Pinpoint the cell where the given text exists, returning its [x, y] midpoint coordinate. 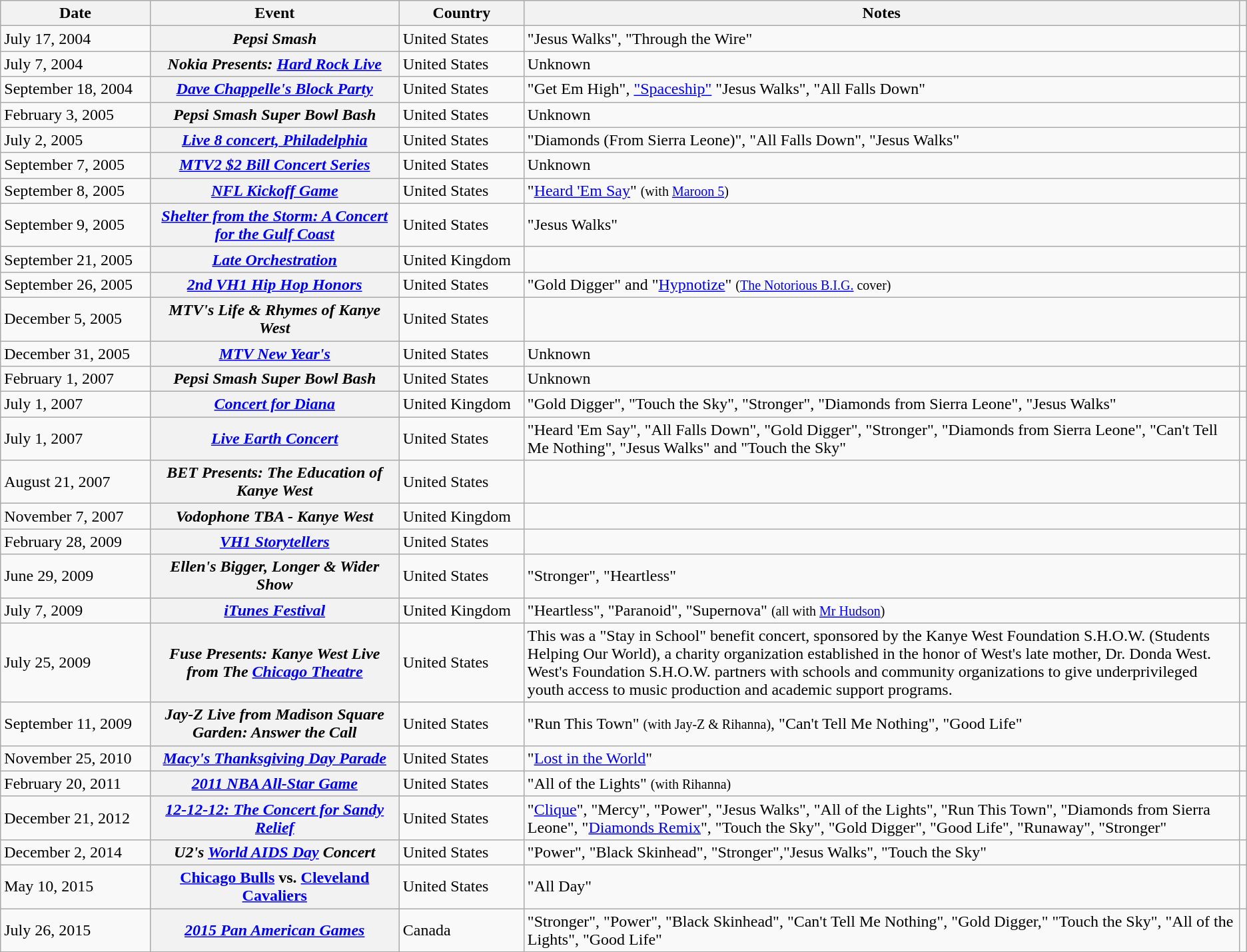
July 2, 2005 [75, 140]
September 26, 2005 [75, 284]
"Gold Digger", "Touch the Sky", "Stronger", "Diamonds from Sierra Leone", "Jesus Walks" [881, 404]
"Power", "Black Skinhead", "Stronger","Jesus Walks", "Touch the Sky" [881, 852]
September 21, 2005 [75, 259]
"All of the Lights" (with Rihanna) [881, 783]
July 7, 2009 [75, 610]
December 21, 2012 [75, 818]
July 26, 2015 [75, 930]
December 5, 2005 [75, 318]
November 7, 2007 [75, 516]
2011 NBA All-Star Game [274, 783]
Concert for Diana [274, 404]
2nd VH1 Hip Hop Honors [274, 284]
September 11, 2009 [75, 723]
February 20, 2011 [75, 783]
"Jesus Walks" [881, 225]
Pepsi Smash [274, 39]
December 2, 2014 [75, 852]
"Stronger", "Heartless" [881, 576]
Dave Chappelle's Block Party [274, 89]
"Get Em High", "Spaceship" "Jesus Walks", "All Falls Down" [881, 89]
"Jesus Walks", "Through the Wire" [881, 39]
June 29, 2009 [75, 576]
Notes [881, 13]
Date [75, 13]
July 17, 2004 [75, 39]
Nokia Presents: Hard Rock Live [274, 64]
Jay-Z Live from Madison Square Garden: Answer the Call [274, 723]
Shelter from the Storm: A Concert for the Gulf Coast [274, 225]
"Heard 'Em Say" (with Maroon 5) [881, 191]
12-12-12: The Concert for Sandy Relief [274, 818]
Country [461, 13]
Ellen's Bigger, Longer & Wider Show [274, 576]
November 25, 2010 [75, 758]
September 18, 2004 [75, 89]
MTV New Year's [274, 354]
2015 Pan American Games [274, 930]
Late Orchestration [274, 259]
"Heartless", "Paranoid", "Supernova" (all with Mr Hudson) [881, 610]
July 25, 2009 [75, 662]
February 3, 2005 [75, 115]
August 21, 2007 [75, 482]
February 28, 2009 [75, 542]
September 9, 2005 [75, 225]
September 7, 2005 [75, 165]
"Lost in the World" [881, 758]
Vodophone TBA - Kanye West [274, 516]
VH1 Storytellers [274, 542]
Live 8 concert, Philadelphia [274, 140]
"All Day" [881, 886]
iTunes Festival [274, 610]
MTV2 $2 Bill Concert Series [274, 165]
September 8, 2005 [75, 191]
Chicago Bulls vs. Cleveland Cavaliers [274, 886]
"Stronger", "Power", "Black Skinhead", "Can't Tell Me Nothing", "Gold Digger," "Touch the Sky", "All of the Lights", "Good Life" [881, 930]
NFL Kickoff Game [274, 191]
"Gold Digger" and "Hypnotize" (The Notorious B.I.G. cover) [881, 284]
Macy's Thanksgiving Day Parade [274, 758]
Canada [461, 930]
"Run This Town" (with Jay-Z & Rihanna), "Can't Tell Me Nothing", "Good Life" [881, 723]
Fuse Presents: Kanye West Live from The Chicago Theatre [274, 662]
December 31, 2005 [75, 354]
July 7, 2004 [75, 64]
Live Earth Concert [274, 438]
U2's World AIDS Day Concert [274, 852]
MTV's Life & Rhymes of Kanye West [274, 318]
"Diamonds (From Sierra Leone)", "All Falls Down", "Jesus Walks" [881, 140]
May 10, 2015 [75, 886]
BET Presents: The Education of Kanye West [274, 482]
February 1, 2007 [75, 379]
Event [274, 13]
